Scan for the cell matching the given text and deliver its (x, y) coordinate at center. 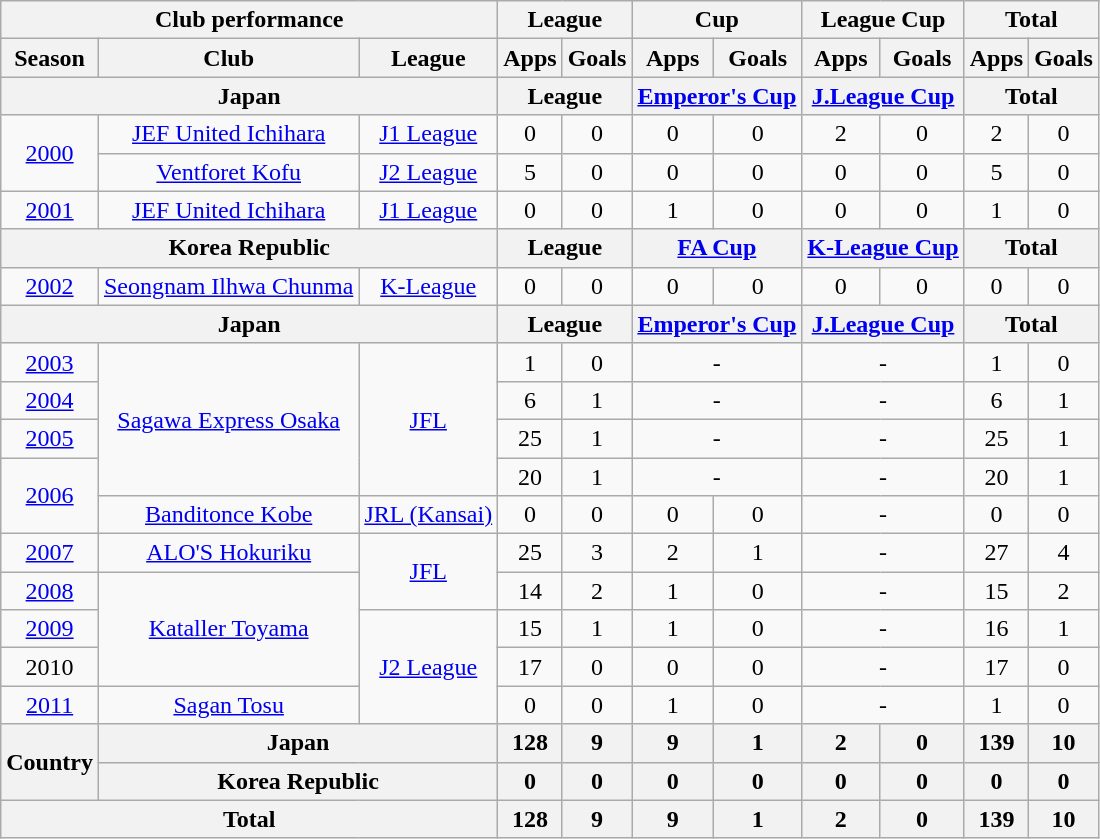
ALO'S Hokuriku (228, 553)
2007 (50, 553)
Ventforet Kofu (228, 172)
Banditonce Kobe (228, 515)
14 (530, 591)
2004 (50, 400)
2000 (50, 153)
2001 (50, 210)
FA Cup (717, 248)
16 (996, 629)
2008 (50, 591)
Cup (717, 20)
Club performance (250, 20)
Seongnam Ilhwa Chunma (228, 286)
2011 (50, 705)
3 (597, 553)
2009 (50, 629)
Country (50, 762)
Kataller Toyama (228, 629)
Sagawa Express Osaka (228, 419)
K-League Cup (883, 248)
League Cup (883, 20)
Club (228, 58)
4 (1064, 553)
Season (50, 58)
2006 (50, 496)
2010 (50, 667)
2005 (50, 438)
2002 (50, 286)
27 (996, 553)
K-League (428, 286)
Sagan Tosu (228, 705)
JRL (Kansai) (428, 515)
2003 (50, 362)
